Detect which cell encompasses the target text, then output its (X, Y) center coordinate. 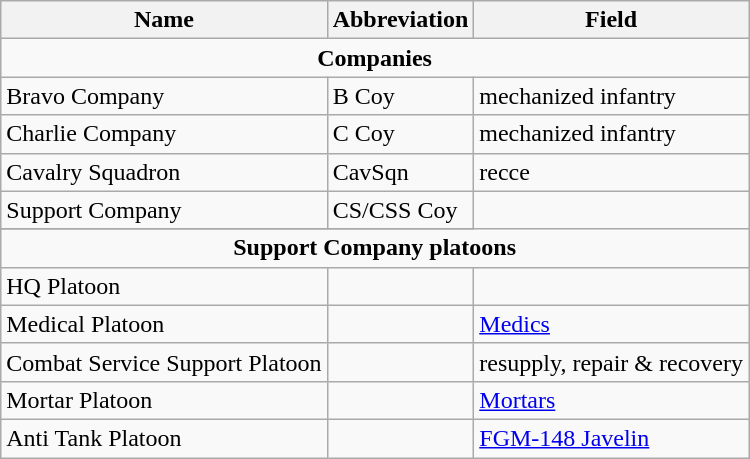
Name (164, 20)
FGM-148 Javelin (612, 438)
Support Company platoons (375, 248)
Medics (612, 324)
C Coy (400, 134)
CavSqn (400, 172)
Mortar Platoon (164, 400)
Mortars (612, 400)
Combat Service Support Platoon (164, 362)
recce (612, 172)
Cavalry Squadron (164, 172)
Bravo Company (164, 96)
Charlie Company (164, 134)
HQ Platoon (164, 286)
Field (612, 20)
Abbreviation (400, 20)
Medical Platoon (164, 324)
Companies (375, 58)
Support Company (164, 210)
resupply, repair & recovery (612, 362)
Anti Tank Platoon (164, 438)
CS/CSS Coy (400, 210)
B Coy (400, 96)
